Detect which cell encompasses the target text, then output its [x, y] center coordinate. 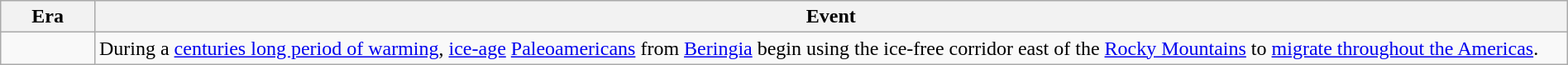
Event [830, 17]
Era [48, 17]
